Find where the given text appears and provide that cell's center as [x, y] coordinate. 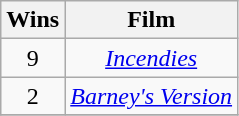
2 [33, 96]
Barney's Version [152, 96]
Incendies [152, 58]
Film [152, 20]
Wins [33, 20]
9 [33, 58]
